From the cell containing the given text, extract its center point as [x, y] coordinate. 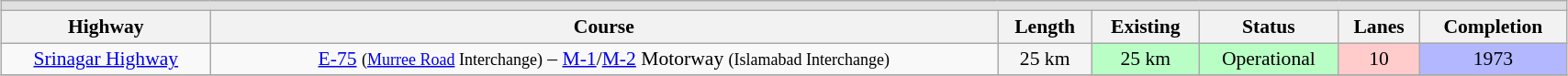
Srinagar Highway [106, 59]
Operational [1269, 59]
Existing [1146, 27]
Status [1269, 27]
Lanes [1379, 27]
Highway [106, 27]
E-75 (Murree Road Interchange) – M-1/M-2 Motorway (Islamabad Interchange) [604, 59]
Completion [1493, 27]
1973 [1493, 59]
Length [1045, 27]
10 [1379, 59]
Course [604, 27]
